Identify which cell holds the provided text, then report its (X, Y) central coordinate. 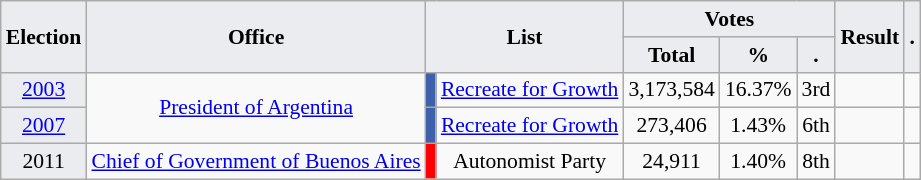
1.40% (758, 162)
3,173,584 (671, 90)
List (525, 36)
2011 (44, 162)
Election (44, 36)
3rd (816, 90)
24,911 (671, 162)
Total (671, 55)
1.43% (758, 126)
Office (256, 36)
Autonomist Party (530, 162)
8th (816, 162)
Votes (729, 19)
273,406 (671, 126)
2007 (44, 126)
% (758, 55)
President of Argentina (256, 108)
Chief of Government of Buenos Aires (256, 162)
16.37% (758, 90)
6th (816, 126)
Result (870, 36)
2003 (44, 90)
